Extract the (x, y) coordinate from the center of the cell holding the provided text.  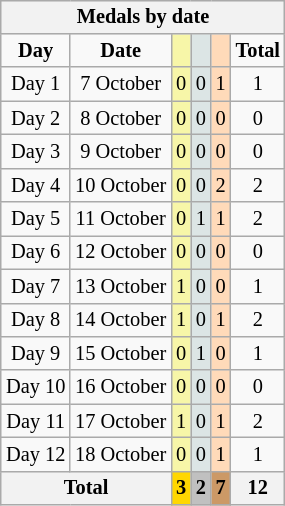
7 October (120, 84)
Day (36, 51)
Day 11 (36, 421)
7 (221, 488)
Day 12 (36, 455)
Day 7 (36, 286)
Day 9 (36, 354)
Day 3 (36, 152)
12 (258, 488)
Day 4 (36, 185)
Day 2 (36, 118)
12 October (120, 253)
9 October (120, 152)
Day 1 (36, 84)
11 October (120, 219)
Day 6 (36, 253)
Medals by date (143, 17)
10 October (120, 185)
18 October (120, 455)
Day 5 (36, 219)
Date (120, 51)
17 October (120, 421)
3 (181, 488)
13 October (120, 286)
14 October (120, 320)
Day 8 (36, 320)
16 October (120, 387)
15 October (120, 354)
8 October (120, 118)
Day 10 (36, 387)
